Return (x, y) of the center of cell containing provided text 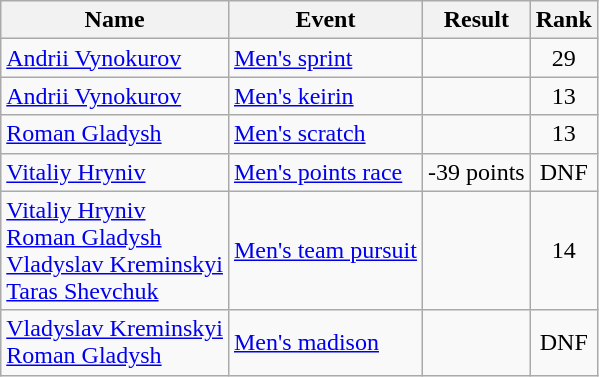
Vladyslav KreminskyiRoman Gladysh (115, 342)
Men's scratch (325, 134)
Result (476, 20)
Vitaliy HrynivRoman GladyshVladyslav KreminskyiTaras Shevchuk (115, 250)
29 (564, 58)
Vitaliy Hryniv (115, 172)
14 (564, 250)
-39 points (476, 172)
Men's keirin (325, 96)
Rank (564, 20)
Roman Gladysh (115, 134)
Event (325, 20)
Men's points race (325, 172)
Men's team pursuit (325, 250)
Men's madison (325, 342)
Name (115, 20)
Men's sprint (325, 58)
